Pinpoint the cell where the given text exists, returning its [X, Y] midpoint coordinate. 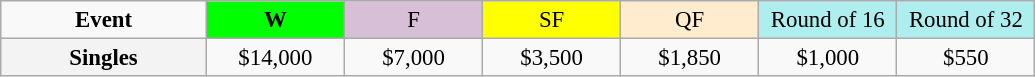
Singles [104, 58]
$1,850 [690, 58]
W [275, 20]
$7,000 [413, 58]
F [413, 20]
$14,000 [275, 58]
QF [690, 20]
$550 [966, 58]
$3,500 [552, 58]
Round of 16 [828, 20]
$1,000 [828, 58]
Event [104, 20]
Round of 32 [966, 20]
SF [552, 20]
